Return (x, y) of the center of cell containing provided text 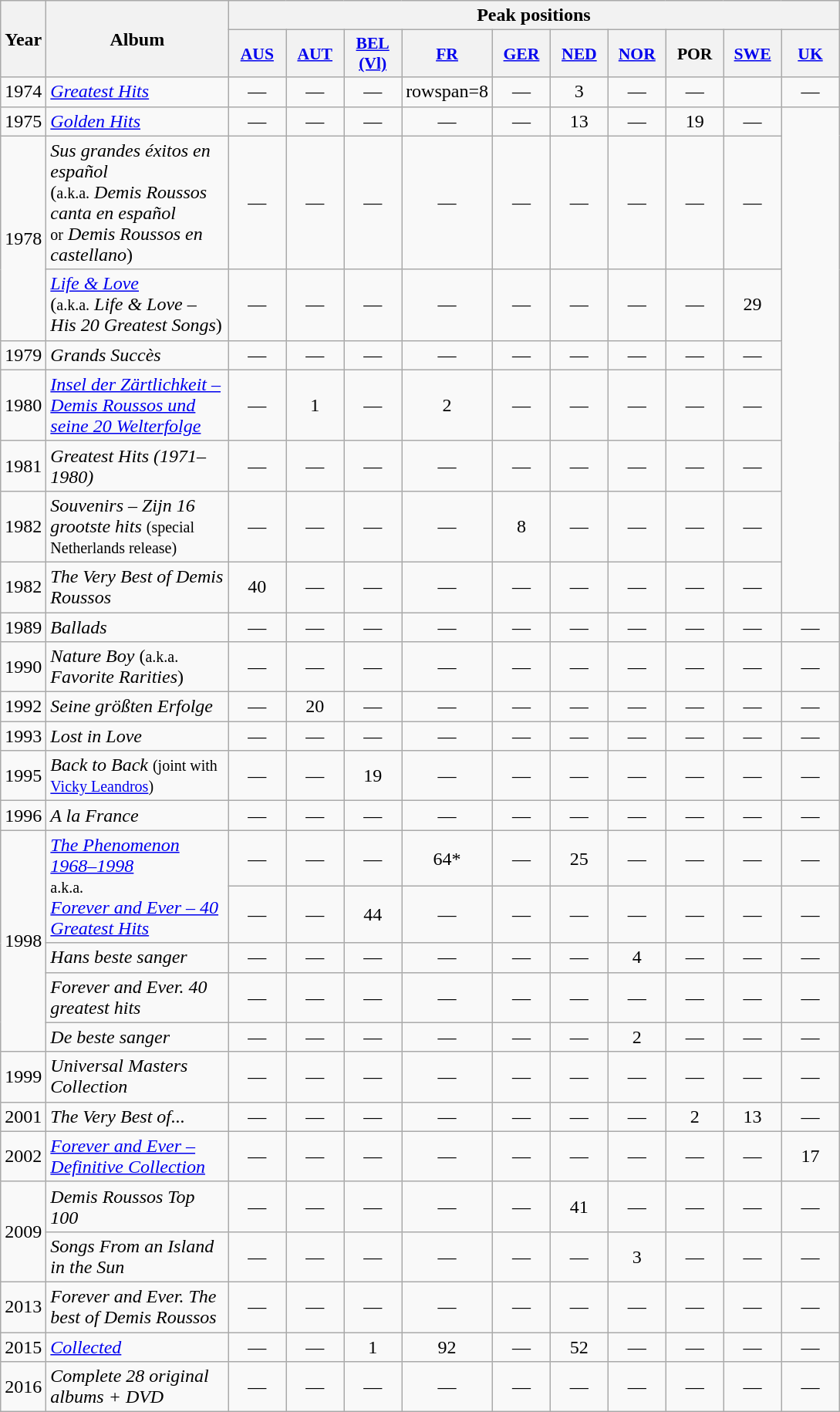
rowspan=8 (447, 92)
Life & Love(a.k.a. Life & Love – His 20 Greatest Songs) (137, 305)
Forever and Ever. 40 greatest hits (137, 997)
1975 (23, 121)
Back to Back (joint with Vicky Leandros) (137, 776)
Nature Boy (a.k.a. Favorite Rarities) (137, 667)
2009 (23, 1231)
Forever and Ever. The best of Demis Roussos (137, 1307)
Lost in Love (137, 736)
25 (579, 858)
1996 (23, 816)
POR (694, 54)
1998 (23, 941)
The Very Best of Demis Roussos (137, 586)
Peak positions (534, 15)
92 (447, 1346)
Insel der Zärtlichkeit – Demis Roussos und seine 20 Welterfolge (137, 405)
1990 (23, 667)
1999 (23, 1077)
41 (579, 1207)
2002 (23, 1156)
Greatest Hits (137, 92)
Souvenirs – Zijn 16 grootste hits (special Netherlands release) (137, 526)
Greatest Hits (1971–1980) (137, 466)
Ballads (137, 627)
29 (753, 305)
1978 (23, 238)
Grands Succès (137, 355)
1980 (23, 405)
1974 (23, 92)
2013 (23, 1307)
52 (579, 1346)
1979 (23, 355)
A la France (137, 816)
Album (137, 39)
AUT (315, 54)
17 (810, 1156)
Collected (137, 1346)
4 (637, 958)
BEL (Vl) (373, 54)
Universal Masters Collection (137, 1077)
1995 (23, 776)
NED (579, 54)
UK (810, 54)
FR (447, 54)
1993 (23, 736)
40 (258, 586)
Year (23, 39)
Songs From an Island in the Sun (137, 1256)
1981 (23, 466)
SWE (753, 54)
NOR (637, 54)
2015 (23, 1346)
Forever and Ever – Definitive Collection (137, 1156)
20 (315, 707)
2001 (23, 1116)
Sus grandes éxitos en español(a.k.a. Demis Roussos canta en españolor Demis Roussos en castellano) (137, 202)
44 (373, 915)
Complete 28 original albums + DVD (137, 1387)
The Phenomenon 1968–1998a.k.a.Forever and Ever – 40 Greatest Hits (137, 887)
2016 (23, 1387)
AUS (258, 54)
Golden Hits (137, 121)
8 (521, 526)
Hans beste sanger (137, 958)
The Very Best of... (137, 1116)
De beste sanger (137, 1037)
Seine größten Erfolge (137, 707)
1989 (23, 627)
Demis Roussos Top 100 (137, 1207)
64* (447, 858)
1992 (23, 707)
GER (521, 54)
